Determine the [x, y] coordinate at the center of the cell enclosing the given text.  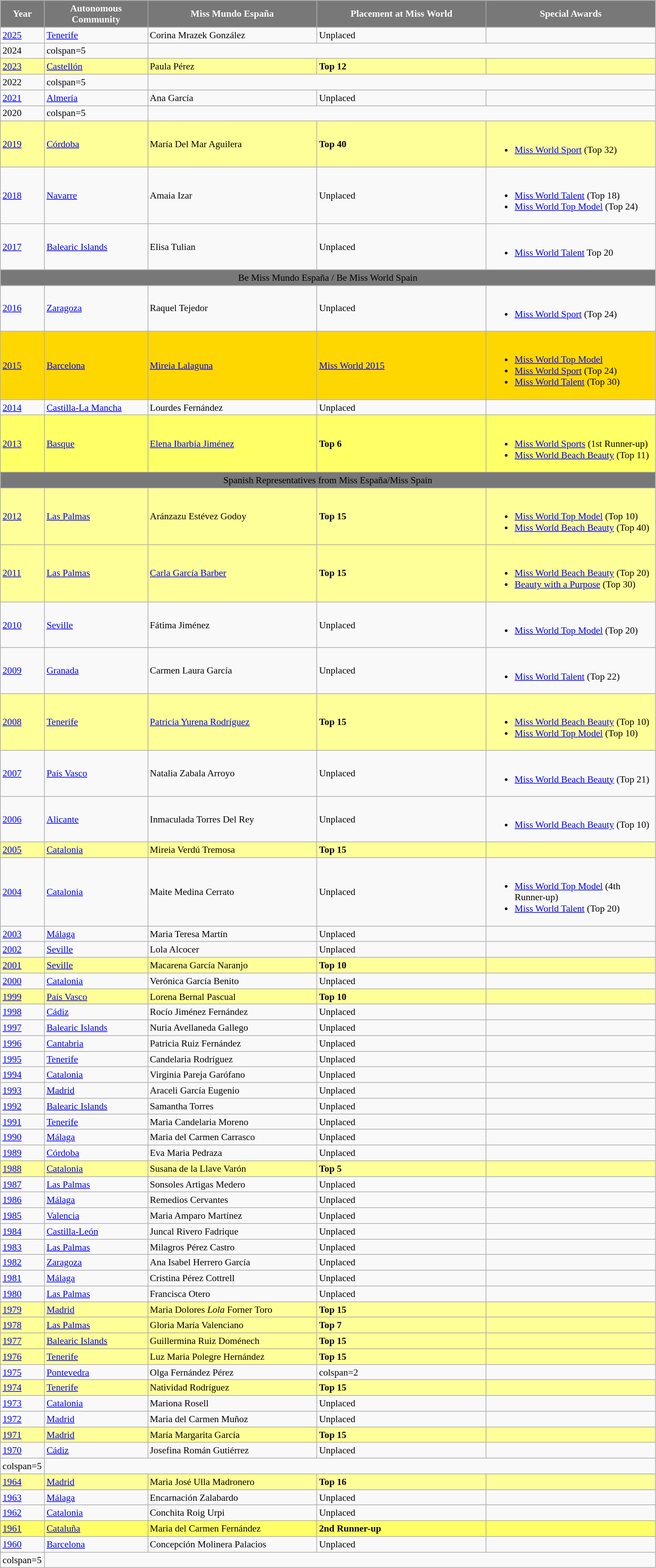
Raquel Tejedor [232, 308]
Eva Maria Pedraza [232, 1153]
Miss World Top Model (4th Runner-up)Miss World Talent (Top 20) [570, 892]
2019 [22, 144]
Miss World Top Model (Top 10)Miss World Beach Beauty (Top 40) [570, 517]
Top 5 [402, 1169]
1989 [22, 1153]
2013 [22, 444]
Josefina Román Gutiérrez [232, 1451]
Patricia Ruiz Fernández [232, 1044]
Carla García Barber [232, 573]
Top 16 [402, 1482]
Miss World Beach Beauty (Top 10) [570, 819]
2023 [22, 67]
Lola Alcocer [232, 950]
2000 [22, 981]
Valencia [96, 1216]
Miss World Talent (Top 18)Miss World Top Model (Top 24) [570, 196]
2008 [22, 722]
1986 [22, 1200]
Guillermina Ruiz Doménech [232, 1341]
Be Miss Mundo España / Be Miss World Spain [328, 278]
Maria del Carmen Fernández [232, 1529]
Basque [96, 444]
Top 6 [402, 444]
Top 40 [402, 144]
Spanish Representatives from Miss España/Miss Spain [328, 480]
Natalia Zabala Arroyo [232, 774]
1964 [22, 1482]
1998 [22, 1012]
Placement at Miss World [402, 14]
Miss World Beach Beauty (Top 20)Beauty with a Purpose (Top 30) [570, 573]
2009 [22, 671]
Cataluña [96, 1529]
Carmen Laura García [232, 671]
Miss World Sport (Top 24) [570, 308]
Olga Fernández Pérez [232, 1372]
Maria del Carmen Carrasco [232, 1137]
Miss World Talent (Top 22) [570, 671]
1993 [22, 1090]
Miss World 2015 [402, 366]
Maria del Carmen Muñoz [232, 1420]
Corina Mrazek González [232, 35]
Ana Isabel Herrero García [232, 1263]
Francisca Otero [232, 1294]
1974 [22, 1388]
1980 [22, 1294]
María Del Mar Aguilera [232, 144]
Encarnación Zalabardo [232, 1498]
1987 [22, 1184]
Verónica García Benito [232, 981]
Miss World Sports (1st Runner-up)Miss World Beach Beauty (Top 11) [570, 444]
1975 [22, 1372]
Maria Candelaria Moreno [232, 1122]
Amaia Izar [232, 196]
2002 [22, 950]
Maria Amparo Martínez [232, 1216]
2006 [22, 819]
María Margarita García [232, 1435]
1995 [22, 1059]
Elena Ibarbia Jiménez [232, 444]
Cantabria [96, 1044]
Navarre [96, 196]
Miss World Top Model (Top 20) [570, 625]
Castilla-León [96, 1231]
2nd Runner-up [402, 1529]
1982 [22, 1263]
Susana de la Llave Varón [232, 1169]
1992 [22, 1106]
Sonsoles Artigas Medero [232, 1184]
Natividad Rodríguez [232, 1388]
Almería [96, 98]
1997 [22, 1028]
Nuria Avellaneda Gallego [232, 1028]
Maria Dolores Lola Forner Toro [232, 1310]
Castilla-La Mancha [96, 408]
2011 [22, 573]
Miss World Talent Top 20 [570, 247]
Fátima Jiménez [232, 625]
1983 [22, 1247]
Remedios Cervantes [232, 1200]
1990 [22, 1137]
Year [22, 14]
1961 [22, 1529]
Lourdes Fernández [232, 408]
1963 [22, 1498]
1970 [22, 1451]
Lorena Bernal Pascual [232, 997]
Maria Teresa Martín [232, 934]
Miss World Sport (Top 32) [570, 144]
1977 [22, 1341]
Paula Pérez [232, 67]
1962 [22, 1513]
1985 [22, 1216]
Aránzazu Estévez Godoy [232, 517]
Patricia Yurena Rodríguez [232, 722]
1979 [22, 1310]
Pontevedra [96, 1372]
2024 [22, 51]
2021 [22, 98]
2003 [22, 934]
2022 [22, 82]
2018 [22, 196]
2020 [22, 113]
colspan=2 [402, 1372]
Juncal Rivero Fadrique [232, 1231]
Elisa Tulian [232, 247]
2005 [22, 850]
Miss World Top ModelMiss World Sport (Top 24)Miss World Talent (Top 30) [570, 366]
Luz Maria Polegre Hernández [232, 1357]
Maria José Ulla Madronero [232, 1482]
1972 [22, 1420]
Mireia Verdú Tremosa [232, 850]
1999 [22, 997]
1984 [22, 1231]
1988 [22, 1169]
Alicante [96, 819]
Mariona Rosell [232, 1404]
Araceli García Eugenio [232, 1090]
Miss World Beach Beauty (Top 21) [570, 774]
Cristina Pérez Cottrell [232, 1278]
Samantha Torres [232, 1106]
2016 [22, 308]
2001 [22, 965]
Macarena García Naranjo [232, 965]
1960 [22, 1545]
2010 [22, 625]
Milagros Pérez Castro [232, 1247]
2012 [22, 517]
Conchita Roig Urpi [232, 1513]
1971 [22, 1435]
2025 [22, 35]
Rocío Jiménez Fernández [232, 1012]
Mireia Lalaguna [232, 366]
Ana García [232, 98]
1994 [22, 1075]
2017 [22, 247]
Top 7 [402, 1325]
Special Awards [570, 14]
Autonomous Community [96, 14]
Candelaria Rodríguez [232, 1059]
Virginia Pareja Garófano [232, 1075]
2015 [22, 366]
1981 [22, 1278]
Miss Mundo España [232, 14]
1973 [22, 1404]
2014 [22, 408]
1991 [22, 1122]
2007 [22, 774]
Maite Medina Cerrato [232, 892]
Miss World Beach Beauty (Top 10)Miss World Top Model (Top 10) [570, 722]
1978 [22, 1325]
Concepción Molinera Palacios [232, 1545]
2004 [22, 892]
1996 [22, 1044]
Castellón [96, 67]
Granada [96, 671]
1976 [22, 1357]
Inmaculada Torres Del Rey [232, 819]
Gloria María Valenciano [232, 1325]
Top 12 [402, 67]
